Return [x, y] of the center of cell containing provided text 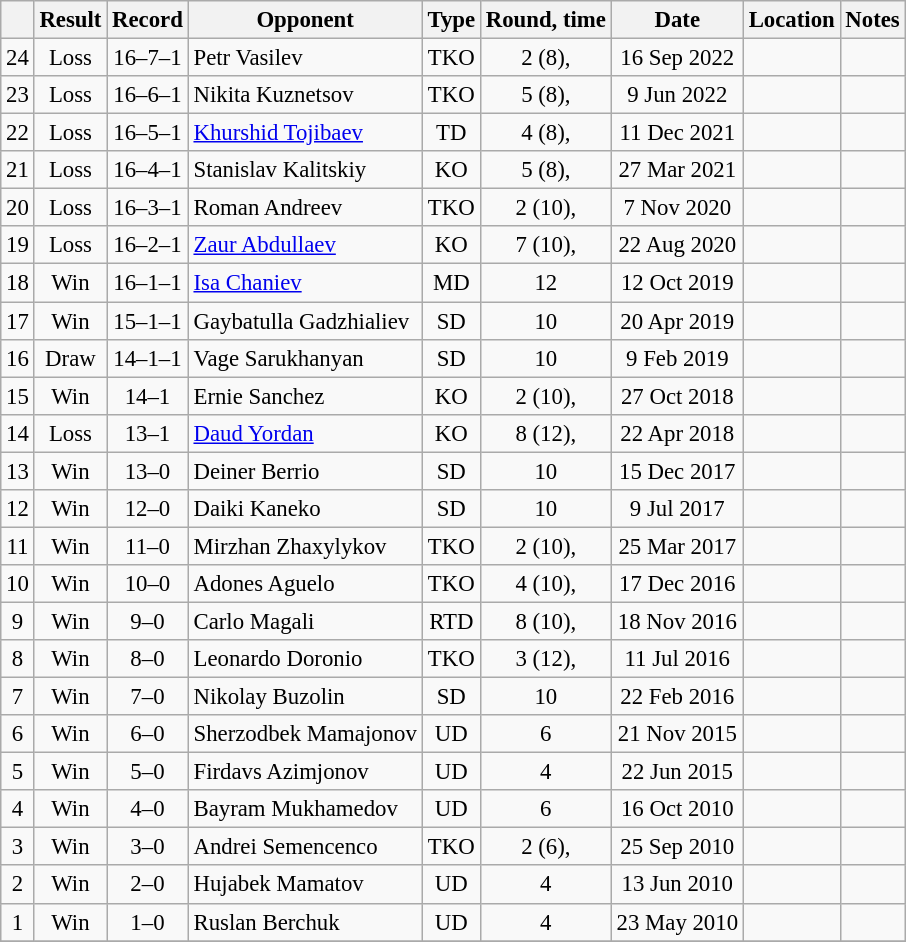
25 Mar 2017 [677, 546]
Khurshid Tojibaev [305, 133]
16 Sep 2022 [677, 58]
Stanislav Kalitskiy [305, 170]
16–3–1 [148, 208]
5–0 [148, 772]
18 Nov 2016 [677, 621]
15–1–1 [148, 321]
1 [18, 922]
2 [18, 885]
16–7–1 [148, 58]
27 Oct 2018 [677, 396]
8 (10), [546, 621]
2 (6), [546, 847]
Opponent [305, 20]
7–0 [148, 697]
9 Jun 2022 [677, 95]
22 [18, 133]
4 (8), [546, 133]
Date [677, 20]
Daiki Kaneko [305, 509]
13–1 [148, 433]
Adones Aguelo [305, 584]
16–1–1 [148, 283]
24 [18, 58]
Carlo Magali [305, 621]
16–6–1 [148, 95]
8–0 [148, 659]
8 (12), [546, 433]
MD [451, 283]
11 Dec 2021 [677, 133]
Notes [872, 20]
15 [18, 396]
21 [18, 170]
14 [18, 433]
25 Sep 2010 [677, 847]
Isa Chaniev [305, 283]
6–0 [148, 734]
11 Jul 2016 [677, 659]
9 Jul 2017 [677, 509]
4 (10), [546, 584]
5 [18, 772]
16–5–1 [148, 133]
22 Feb 2016 [677, 697]
22 Aug 2020 [677, 245]
Hujabek Mamatov [305, 885]
Andrei Semencenco [305, 847]
10–0 [148, 584]
Deiner Berrio [305, 471]
Ruslan Berchuk [305, 922]
Nikolay Buzolin [305, 697]
7 [18, 697]
Record [148, 20]
Zaur Abdullaev [305, 245]
1–0 [148, 922]
Leonardo Doronio [305, 659]
23 [18, 95]
16 [18, 358]
7 Nov 2020 [677, 208]
21 Nov 2015 [677, 734]
9–0 [148, 621]
RTD [451, 621]
8 [18, 659]
4–0 [148, 809]
12 Oct 2019 [677, 283]
9 Feb 2019 [677, 358]
15 Dec 2017 [677, 471]
2–0 [148, 885]
22 Jun 2015 [677, 772]
Nikita Kuznetsov [305, 95]
14–1 [148, 396]
16–4–1 [148, 170]
13 [18, 471]
16 Oct 2010 [677, 809]
Ernie Sanchez [305, 396]
Mirzhan Zhaxylykov [305, 546]
Round, time [546, 20]
16–2–1 [148, 245]
Draw [70, 358]
20 Apr 2019 [677, 321]
13–0 [148, 471]
19 [18, 245]
Sherzodbek Mamajonov [305, 734]
3 (12), [546, 659]
TD [451, 133]
18 [18, 283]
14–1–1 [148, 358]
23 May 2010 [677, 922]
Location [792, 20]
11–0 [148, 546]
2 (8), [546, 58]
3 [18, 847]
11 [18, 546]
7 (10), [546, 245]
27 Mar 2021 [677, 170]
9 [18, 621]
Vage Sarukhanyan [305, 358]
13 Jun 2010 [677, 885]
12–0 [148, 509]
17 Dec 2016 [677, 584]
20 [18, 208]
Gaybatulla Gadzhialiev [305, 321]
Petr Vasilev [305, 58]
Daud Yordan [305, 433]
Roman Andreev [305, 208]
Firdavs Azimjonov [305, 772]
Bayram Mukhamedov [305, 809]
22 Apr 2018 [677, 433]
Result [70, 20]
17 [18, 321]
Type [451, 20]
3–0 [148, 847]
